Capture the cell that displays the provided text and extract its [X, Y] central coordinate. 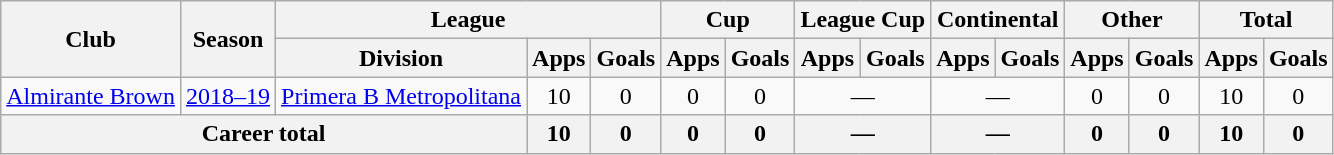
Primera B Metropolitana [402, 96]
Division [402, 58]
2018–19 [228, 96]
Other [1132, 20]
Almirante Brown [91, 96]
Club [91, 39]
Cup [728, 20]
League Cup [863, 20]
League [468, 20]
Season [228, 39]
Total [1266, 20]
Continental [998, 20]
Career total [264, 134]
